Return (X, Y) of the center of cell containing provided text 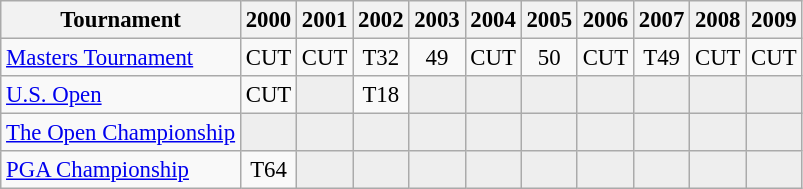
2005 (549, 20)
PGA Championship (121, 170)
50 (549, 58)
2000 (268, 20)
Tournament (121, 20)
2008 (718, 20)
T64 (268, 170)
Masters Tournament (121, 58)
2004 (493, 20)
T49 (661, 58)
2009 (774, 20)
2006 (605, 20)
2003 (437, 20)
2002 (381, 20)
T32 (381, 58)
49 (437, 58)
The Open Championship (121, 133)
T18 (381, 95)
U.S. Open (121, 95)
2001 (325, 20)
2007 (661, 20)
